Extract the [X, Y] coordinate from the center of the cell holding the provided text.  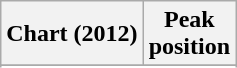
Chart (2012) [72, 34]
Peakposition [189, 34]
